Capture the cell that displays the provided text and extract its (x, y) central coordinate. 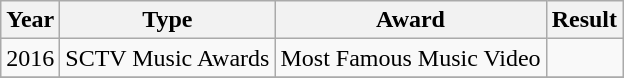
SCTV Music Awards (168, 58)
2016 (30, 58)
Type (168, 20)
Most Famous Music Video (410, 58)
Result (584, 20)
Year (30, 20)
Award (410, 20)
